Return the (X, Y) coordinate for the center point of the cell that contains the specified text.  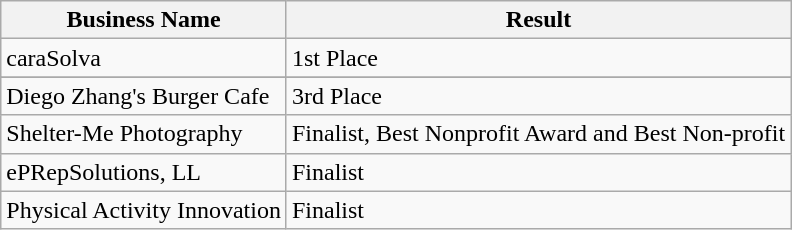
Diego Zhang's Burger Cafe (144, 96)
1st Place (538, 58)
Shelter-Me Photography (144, 134)
Business Name (144, 20)
ePRepSolutions, LL (144, 172)
3rd Place (538, 96)
caraSolva (144, 58)
Result (538, 20)
Finalist, Best Nonprofit Award and Best Non-profit (538, 134)
Physical Activity Innovation (144, 210)
